Provide the (X, Y) coordinate of the cell's center where the given text is located.  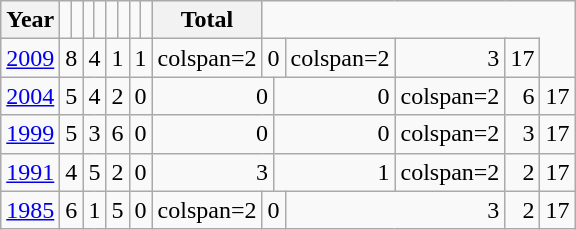
1999 (30, 134)
1985 (30, 210)
8 (72, 58)
Total (207, 20)
2009 (30, 58)
1991 (30, 172)
2004 (30, 96)
Year (30, 20)
